Find where the given text appears and provide that cell's center as (x, y) coordinate. 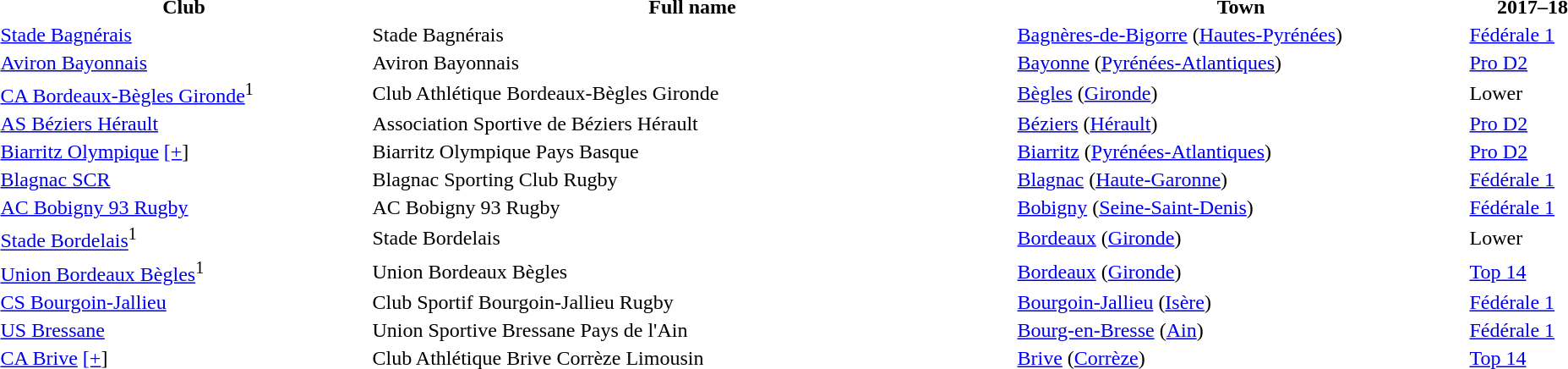
Bourgoin-Jallieu (Isère) (1241, 302)
Union Bordeaux Bègles (692, 272)
Blagnac Sporting Club Rugby (692, 179)
Stade Bordelais (692, 238)
Biarritz (Pyrénées-Atlantiques) (1241, 151)
AC Bobigny 93 Rugby (692, 207)
Aviron Bayonnais (692, 63)
Bagnères-de-Bigorre (Hautes-Pyrénées) (1241, 35)
Union Sportive Bressane Pays de l'Ain (692, 330)
Bègles (Gironde) (1241, 93)
Biarritz Olympique Pays Basque (692, 151)
Club Sportif Bourgoin-Jallieu Rugby (692, 302)
Club Athlétique Bordeaux-Bègles Gironde (692, 93)
Béziers (Hérault) (1241, 124)
Bayonne (Pyrénées-Atlantiques) (1241, 63)
Stade Bagnérais (692, 35)
Association Sportive de Béziers Hérault (692, 124)
Bobigny (Seine-Saint-Denis) (1241, 207)
Bourg-en-Bresse (Ain) (1241, 330)
Blagnac (Haute-Garonne) (1241, 179)
